Scan for the cell matching the given text and deliver its [x, y] coordinate at center. 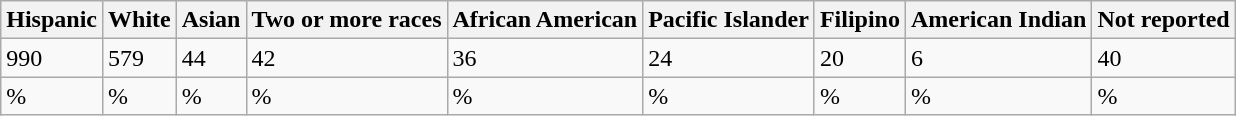
Two or more races [346, 20]
36 [545, 58]
Asian [211, 20]
African American [545, 20]
Hispanic [52, 20]
40 [1164, 58]
990 [52, 58]
White [140, 20]
Pacific Islander [729, 20]
20 [860, 58]
579 [140, 58]
American Indian [998, 20]
Not reported [1164, 20]
Filipino [860, 20]
42 [346, 58]
44 [211, 58]
6 [998, 58]
24 [729, 58]
